Find where the given text appears and provide that cell's center as [X, Y] coordinate. 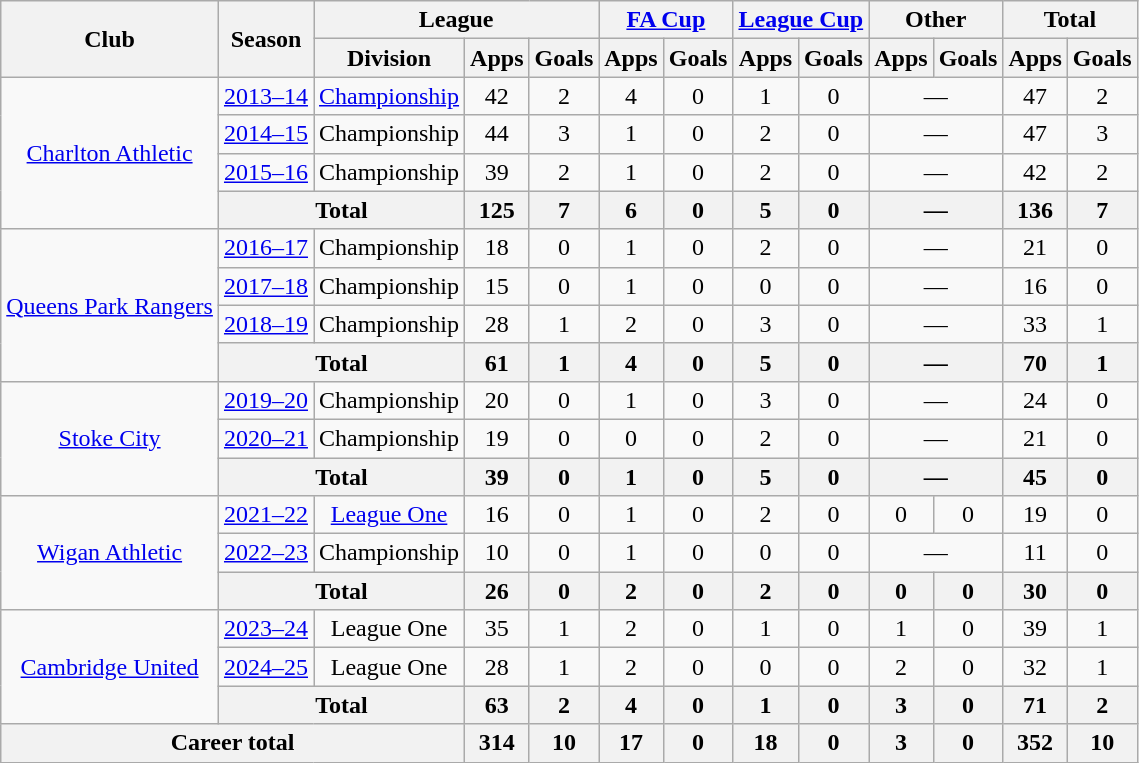
24 [1035, 400]
Charlton Athletic [110, 153]
League Cup [801, 20]
33 [1035, 324]
26 [497, 591]
2018–19 [266, 324]
6 [631, 210]
2017–18 [266, 286]
125 [497, 210]
20 [497, 400]
2014–15 [266, 134]
136 [1035, 210]
FA Cup [666, 20]
61 [497, 362]
Club [110, 39]
2020–21 [266, 438]
63 [497, 705]
352 [1035, 743]
Cambridge United [110, 667]
11 [1035, 553]
Wigan Athletic [110, 553]
30 [1035, 591]
League [456, 20]
2023–24 [266, 629]
Other [936, 20]
314 [497, 743]
35 [497, 629]
Division [390, 58]
2019–20 [266, 400]
70 [1035, 362]
Stoke City [110, 438]
45 [1035, 477]
32 [1035, 667]
2013–14 [266, 96]
2016–17 [266, 248]
2024–25 [266, 667]
2015–16 [266, 172]
2022–23 [266, 553]
17 [631, 743]
15 [497, 286]
71 [1035, 705]
44 [497, 134]
2021–22 [266, 515]
Season [266, 39]
Queens Park Rangers [110, 305]
Career total [233, 743]
